Return the [X, Y] coordinate for the center point of the cell that contains the specified text.  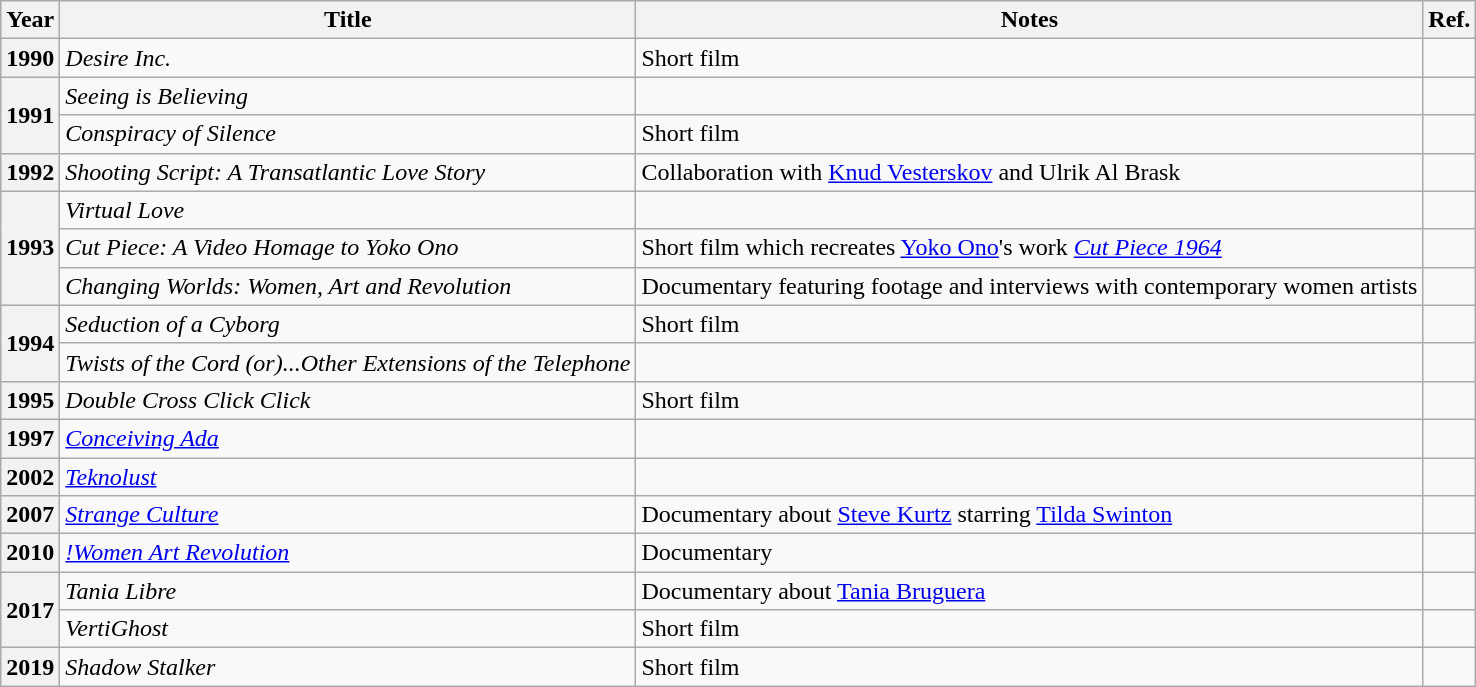
Title [348, 20]
Changing Worlds: Women, Art and Revolution [348, 286]
1997 [30, 438]
2010 [30, 553]
Year [30, 20]
Shooting Script: A Transatlantic Love Story [348, 172]
2007 [30, 515]
1992 [30, 172]
!Women Art Revolution [348, 553]
Cut Piece: A Video Homage to Yoko Ono [348, 248]
Twists of the Cord (or)...Other Extensions of the Telephone [348, 362]
Virtual Love [348, 210]
Desire Inc. [348, 58]
2019 [30, 667]
Documentary about Tania Bruguera [1030, 591]
Seeing is Believing [348, 96]
Ref. [1450, 20]
Notes [1030, 20]
Strange Culture [348, 515]
Tania Libre [348, 591]
Documentary featuring footage and interviews with contemporary women artists [1030, 286]
1993 [30, 248]
Short film which recreates Yoko Ono's work Cut Piece 1964 [1030, 248]
Documentary [1030, 553]
Collaboration with Knud Vesterskov and Ulrik Al Brask [1030, 172]
Conspiracy of Silence [348, 134]
Seduction of a Cyborg [348, 324]
1990 [30, 58]
1991 [30, 115]
Conceiving Ada [348, 438]
Double Cross Click Click [348, 400]
2002 [30, 477]
1994 [30, 343]
2017 [30, 610]
Shadow Stalker [348, 667]
Documentary about Steve Kurtz starring Tilda Swinton [1030, 515]
Teknolust [348, 477]
VertiGhost [348, 629]
1995 [30, 400]
